Scan for the cell matching the given text and deliver its (x, y) coordinate at center. 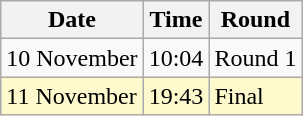
10 November (72, 58)
Round 1 (256, 58)
Date (72, 20)
Round (256, 20)
10:04 (176, 58)
Final (256, 96)
Time (176, 20)
19:43 (176, 96)
11 November (72, 96)
